Return the (x, y) coordinate for the center point of the cell that contains the specified text.  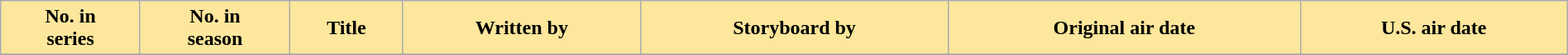
U.S. air date (1434, 28)
Written by (521, 28)
Storyboard by (794, 28)
No. inseason (215, 28)
Title (347, 28)
Original air date (1125, 28)
No. inseries (71, 28)
